Scan for the cell matching the given text and deliver its [x, y] coordinate at center. 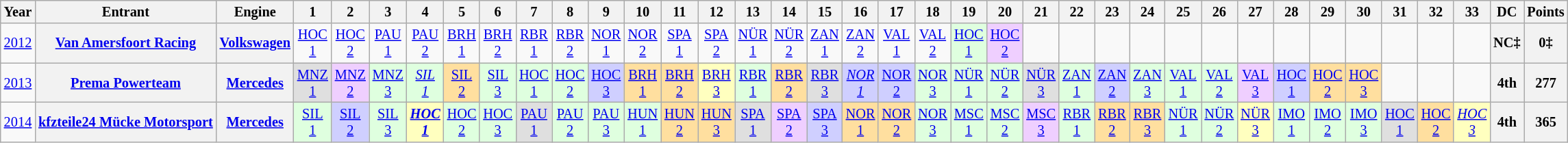
22 [1077, 12]
29 [1328, 12]
NC‡ [1507, 43]
PAU3 [606, 122]
23 [1112, 12]
28 [1292, 12]
2012 [18, 43]
MSC1 [969, 122]
VAL3 [1255, 83]
HUN1 [643, 122]
277 [1545, 83]
365 [1545, 122]
MNZ2 [351, 83]
Volkswagen [255, 43]
19 [969, 12]
IMO3 [1363, 122]
24 [1147, 12]
20 [1006, 12]
MNZ3 [388, 83]
15 [825, 12]
DC [1507, 12]
IMO1 [1292, 122]
3 [388, 12]
32 [1436, 12]
0‡ [1545, 43]
6 [497, 12]
5 [462, 12]
BRH3 [717, 83]
2014 [18, 122]
10 [643, 12]
26 [1219, 12]
1 [312, 12]
17 [896, 12]
11 [680, 12]
27 [1255, 12]
13 [754, 12]
MSC2 [1006, 122]
4 [425, 12]
12 [717, 12]
MNZ1 [312, 83]
7 [534, 12]
Points [1545, 12]
31 [1400, 12]
2 [351, 12]
Year [18, 12]
8 [570, 12]
SPA3 [825, 122]
2013 [18, 83]
ZAN3 [1147, 83]
Engine [255, 12]
14 [789, 12]
16 [860, 12]
9 [606, 12]
Van Amersfoort Racing [125, 43]
Entrant [125, 12]
HUN3 [717, 122]
kfzteile24 Mücke Motorsport [125, 122]
21 [1041, 12]
18 [933, 12]
IMO2 [1328, 122]
33 [1471, 12]
Prema Powerteam [125, 83]
30 [1363, 12]
25 [1184, 12]
HUN2 [680, 122]
MSC3 [1041, 122]
